Determine the [x, y] coordinate at the center of the cell enclosing the given text.  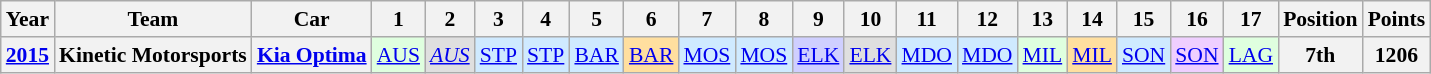
Kinetic Motorsports [153, 55]
2 [450, 19]
6 [652, 19]
11 [926, 19]
Kia Optima [312, 55]
Position [1320, 19]
Team [153, 19]
16 [1196, 19]
13 [1043, 19]
12 [988, 19]
7 [706, 19]
4 [546, 19]
1206 [1397, 55]
3 [498, 19]
5 [596, 19]
Year [28, 19]
10 [870, 19]
Points [1397, 19]
2015 [28, 55]
9 [818, 19]
17 [1251, 19]
8 [764, 19]
Car [312, 19]
LAG [1251, 55]
7th [1320, 55]
1 [398, 19]
15 [1144, 19]
14 [1092, 19]
